Return the [x, y] coordinate for the center point of the cell that contains the specified text.  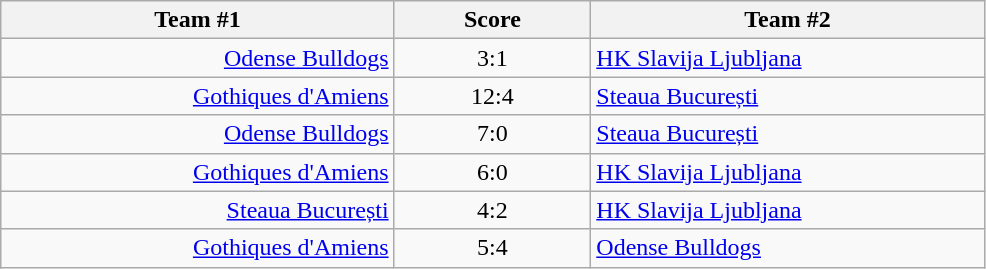
6:0 [492, 172]
12:4 [492, 96]
Team #2 [788, 20]
Score [492, 20]
4:2 [492, 210]
3:1 [492, 58]
7:0 [492, 134]
Team #1 [198, 20]
5:4 [492, 248]
